Identify which cell holds the provided text, then report its [x, y] central coordinate. 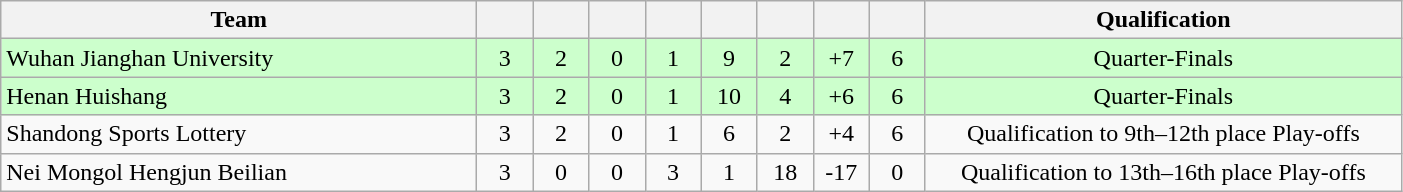
Qualification to 13th–16th place Play-offs [1163, 172]
Nei Mongol Hengjun Beilian [239, 172]
Shandong Sports Lottery [239, 134]
-17 [841, 172]
Henan Huishang [239, 96]
Wuhan Jianghan University [239, 58]
Qualification to 9th–12th place Play-offs [1163, 134]
+7 [841, 58]
Team [239, 20]
18 [785, 172]
+6 [841, 96]
+4 [841, 134]
4 [785, 96]
9 [729, 58]
Qualification [1163, 20]
10 [729, 96]
